Pinpoint the cell where the given text exists, returning its (X, Y) midpoint coordinate. 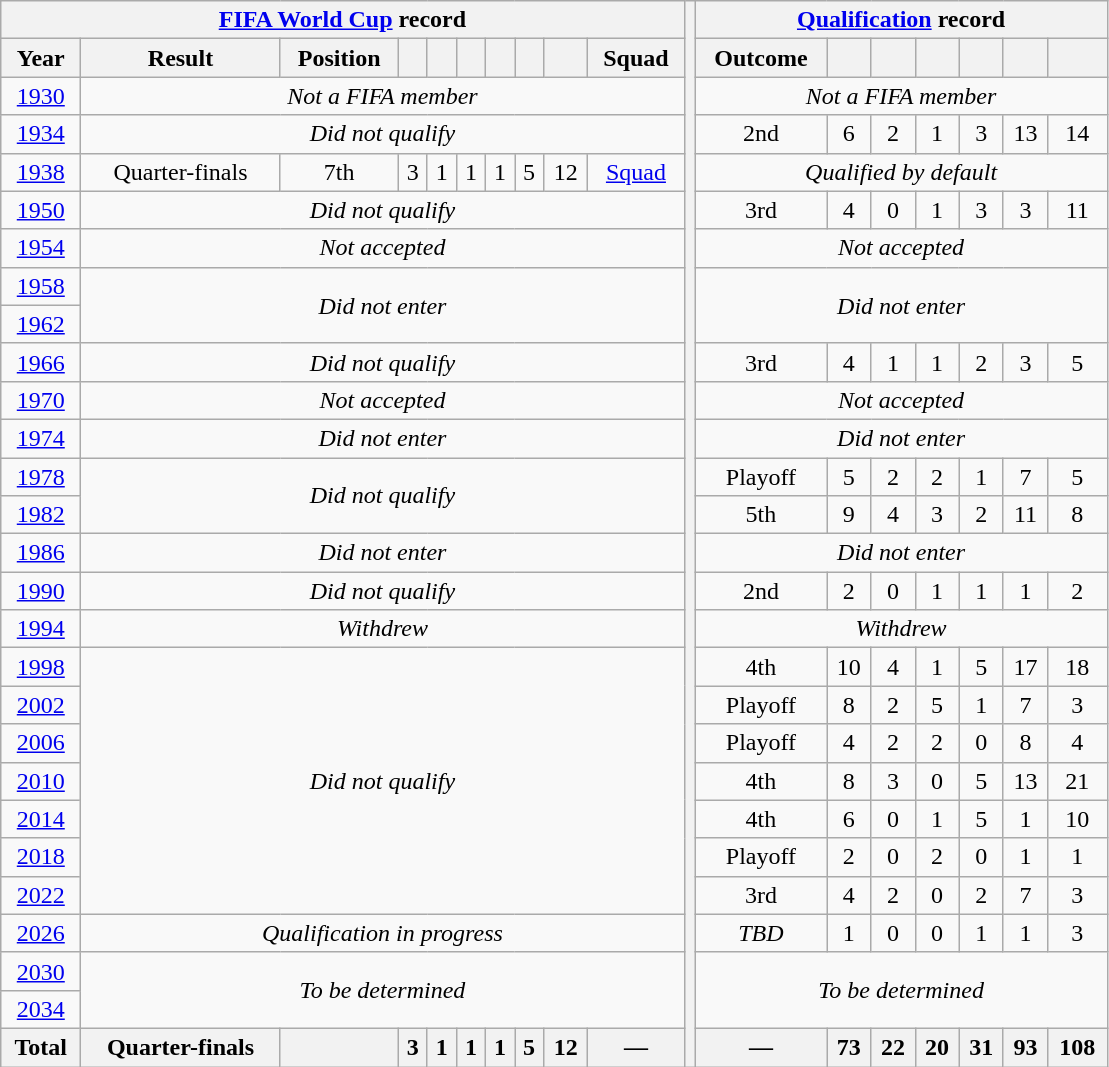
2026 (41, 933)
Total (41, 1047)
14 (1078, 134)
Position (339, 58)
93 (1025, 1047)
5th (761, 515)
31 (981, 1047)
21 (1078, 781)
Year (41, 58)
2030 (41, 971)
2022 (41, 895)
1986 (41, 553)
Qualified by default (901, 172)
7th (339, 172)
1958 (41, 286)
2002 (41, 705)
2018 (41, 857)
1966 (41, 362)
1930 (41, 96)
1962 (41, 324)
2010 (41, 781)
108 (1078, 1047)
9 (849, 515)
Outcome (761, 58)
2006 (41, 743)
Qualification in progress (382, 933)
18 (1078, 667)
FIFA World Cup record (342, 20)
Result (180, 58)
1970 (41, 400)
1950 (41, 210)
1990 (41, 591)
20 (937, 1047)
22 (893, 1047)
2014 (41, 819)
Qualification record (901, 20)
1954 (41, 248)
TBD (761, 933)
1994 (41, 629)
1978 (41, 477)
1974 (41, 438)
17 (1025, 667)
2034 (41, 1009)
1938 (41, 172)
1934 (41, 134)
1982 (41, 515)
73 (849, 1047)
1998 (41, 667)
